From the cell containing the given text, extract its center point as [x, y] coordinate. 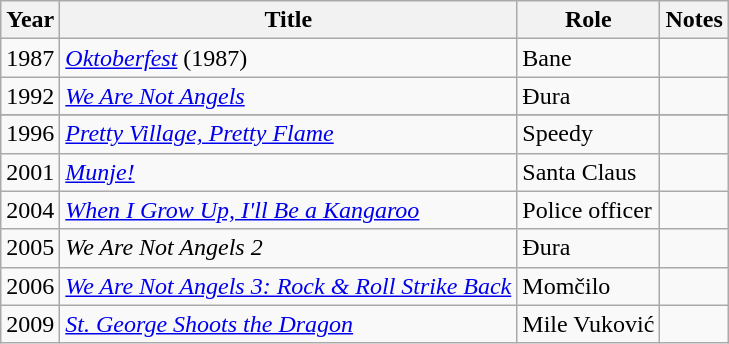
2005 [30, 248]
Year [30, 20]
2001 [30, 172]
1992 [30, 96]
Speedy [588, 134]
Oktoberfest (1987) [288, 58]
Title [288, 20]
We Are Not Angels 2 [288, 248]
St. George Shoots the Dragon [288, 324]
Mile Vuković [588, 324]
We Are Not Angels 3: Rock & Roll Strike Back [288, 286]
Notes [694, 20]
Santa Claus [588, 172]
1996 [30, 134]
Police officer [588, 210]
2006 [30, 286]
Bane [588, 58]
Role [588, 20]
1987 [30, 58]
Momčilo [588, 286]
2009 [30, 324]
2004 [30, 210]
When I Grow Up, I'll Be a Kangaroo [288, 210]
We Are Not Angels [288, 96]
Munje! [288, 172]
Pretty Village, Pretty Flame [288, 134]
